Extract the (X, Y) coordinate from the center of the cell holding the provided text.  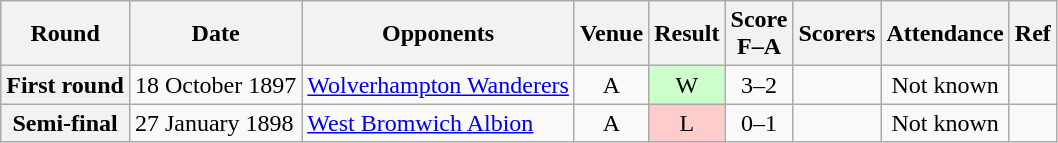
Date (215, 34)
W (687, 85)
27 January 1898 (215, 123)
West Bromwich Albion (438, 123)
Venue (611, 34)
Attendance (945, 34)
First round (66, 85)
L (687, 123)
Wolverhampton Wanderers (438, 85)
Opponents (438, 34)
18 October 1897 (215, 85)
Round (66, 34)
Semi-final (66, 123)
Scorers (837, 34)
Result (687, 34)
0–1 (759, 123)
Ref (1032, 34)
3–2 (759, 85)
ScoreF–A (759, 34)
